Search for the cell housing the specified text and yield its [X, Y] center coordinate. 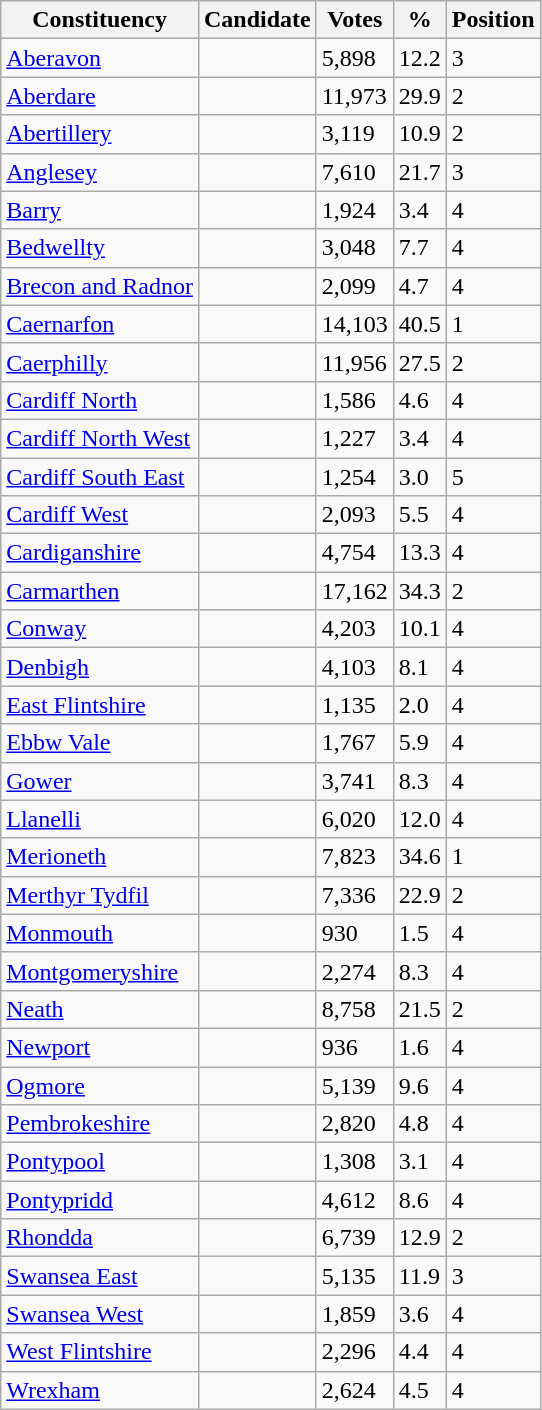
Aberdare [100, 96]
9.6 [420, 1085]
Cardiff West [100, 515]
3.0 [420, 477]
Pontypridd [100, 1200]
8,758 [354, 1009]
2,624 [354, 1390]
Abertillery [100, 134]
Cardiganshire [100, 553]
13.3 [420, 553]
Llanelli [100, 819]
Bedwellty [100, 248]
10.1 [420, 629]
Ogmore [100, 1085]
Wrexham [100, 1390]
East Flintshire [100, 705]
2,099 [354, 286]
6,020 [354, 819]
29.9 [420, 96]
Montgomeryshire [100, 971]
3.6 [420, 1314]
40.5 [420, 324]
5 [493, 477]
Swansea West [100, 1314]
Merthyr Tydfil [100, 895]
2,274 [354, 971]
Newport [100, 1047]
2,296 [354, 1352]
2.0 [420, 705]
1.6 [420, 1047]
4,612 [354, 1200]
Denbigh [100, 667]
Pembrokeshire [100, 1124]
8.6 [420, 1200]
12.0 [420, 819]
11,973 [354, 96]
3,048 [354, 248]
Neath [100, 1009]
Cardiff South East [100, 477]
Merioneth [100, 857]
Monmouth [100, 933]
7,610 [354, 172]
1,924 [354, 210]
1,586 [354, 400]
West Flintshire [100, 1352]
1,308 [354, 1162]
Brecon and Radnor [100, 286]
21.5 [420, 1009]
12.2 [420, 58]
Aberavon [100, 58]
Carmarthen [100, 591]
7.7 [420, 248]
4.5 [420, 1390]
12.9 [420, 1238]
Caerphilly [100, 362]
Barry [100, 210]
11.9 [420, 1276]
27.5 [420, 362]
2,820 [354, 1124]
1.5 [420, 933]
1,135 [354, 705]
4,203 [354, 629]
11,956 [354, 362]
34.6 [420, 857]
Ebbw Vale [100, 743]
5,135 [354, 1276]
17,162 [354, 591]
Position [493, 20]
Cardiff North [100, 400]
1,254 [354, 477]
Anglesey [100, 172]
Swansea East [100, 1276]
5.5 [420, 515]
Conway [100, 629]
3,119 [354, 134]
930 [354, 933]
22.9 [420, 895]
4.7 [420, 286]
7,823 [354, 857]
1,227 [354, 438]
% [420, 20]
7,336 [354, 895]
Pontypool [100, 1162]
Votes [354, 20]
3,741 [354, 781]
4.4 [420, 1352]
Gower [100, 781]
8.1 [420, 667]
Constituency [100, 20]
1,767 [354, 743]
1,859 [354, 1314]
4,754 [354, 553]
5.9 [420, 743]
34.3 [420, 591]
936 [354, 1047]
4.8 [420, 1124]
3.1 [420, 1162]
14,103 [354, 324]
Caernarfon [100, 324]
5,139 [354, 1085]
2,093 [354, 515]
4,103 [354, 667]
Rhondda [100, 1238]
10.9 [420, 134]
4.6 [420, 400]
Cardiff North West [100, 438]
6,739 [354, 1238]
Candidate [257, 20]
21.7 [420, 172]
5,898 [354, 58]
